For the text-containing cell, return its midpoint in [x, y] coordinate format. 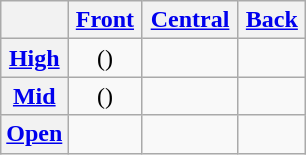
Central [190, 20]
Open [34, 134]
Back [272, 20]
High [34, 58]
Front [105, 20]
Mid [34, 96]
